Identify which cell holds the provided text, then report its [X, Y] central coordinate. 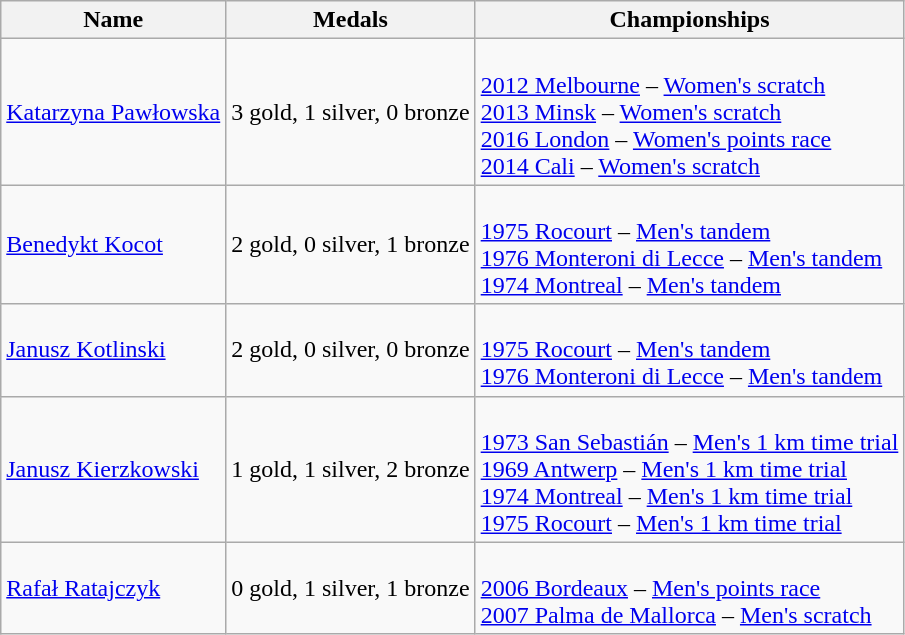
Championships [690, 20]
2006 Bordeaux – Men's points race 2007 Palma de Mallorca – Men's scratch [690, 588]
Katarzyna Pawłowska [114, 112]
Janusz Kierzkowski [114, 469]
Benedykt Kocot [114, 244]
Name [114, 20]
1 gold, 1 silver, 2 bronze [350, 469]
Rafał Ratajczyk [114, 588]
2 gold, 0 silver, 1 bronze [350, 244]
Medals [350, 20]
1975 Rocourt – Men's tandem 1976 Monteroni di Lecce – Men's tandem [690, 350]
0 gold, 1 silver, 1 bronze [350, 588]
2 gold, 0 silver, 0 bronze [350, 350]
Janusz Kotlinski [114, 350]
1975 Rocourt – Men's tandem 1976 Monteroni di Lecce – Men's tandem 1974 Montreal – Men's tandem [690, 244]
3 gold, 1 silver, 0 bronze [350, 112]
2012 Melbourne – Women's scratch 2013 Minsk – Women's scratch 2016 London – Women's points race 2014 Cali – Women's scratch [690, 112]
